Capture the cell that displays the provided text and extract its [X, Y] central coordinate. 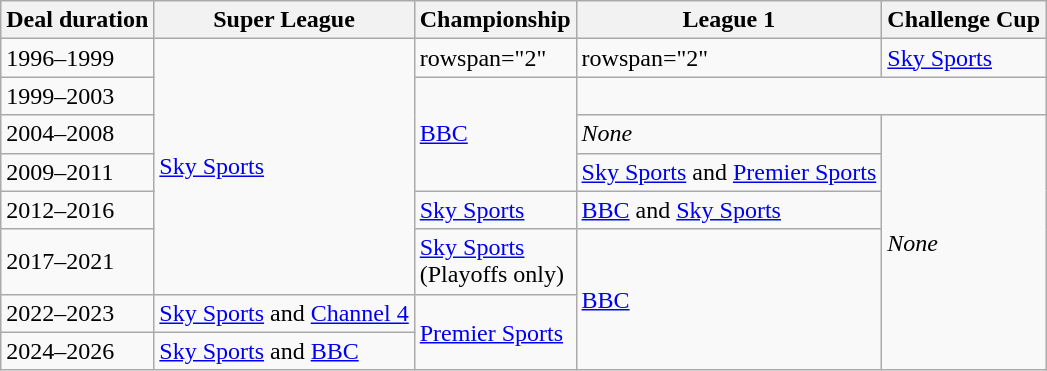
2004–2008 [78, 134]
2017–2021 [78, 262]
2022–2023 [78, 313]
Premier Sports [495, 332]
Sky Sports and BBC [284, 351]
Super League [284, 20]
Sky Sports(Playoffs only) [495, 262]
2012–2016 [78, 210]
Sky Sports and Premier Sports [729, 172]
Deal duration [78, 20]
Sky Sports and Channel 4 [284, 313]
BBC and Sky Sports [729, 210]
2024–2026 [78, 351]
1996–1999 [78, 58]
League 1 [729, 20]
Challenge Cup [964, 20]
1999–2003 [78, 96]
Championship [495, 20]
2009–2011 [78, 172]
